Return the [x, y] coordinate for the center point of the cell that contains the specified text.  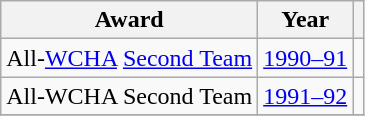
Year [306, 20]
Award [130, 20]
1991–92 [306, 96]
1990–91 [306, 58]
